Detect which cell encompasses the target text, then output its [x, y] center coordinate. 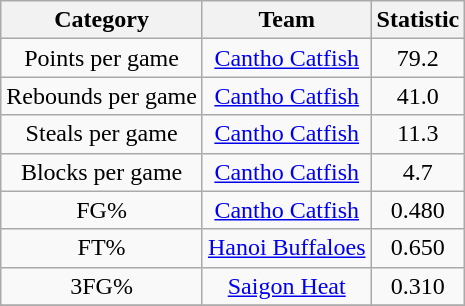
41.0 [418, 96]
Blocks per game [102, 172]
Statistic [418, 20]
4.7 [418, 172]
Hanoi Buffaloes [286, 248]
FT% [102, 248]
FG% [102, 210]
79.2 [418, 58]
Steals per game [102, 134]
11.3 [418, 134]
0.480 [418, 210]
Team [286, 20]
Category [102, 20]
0.310 [418, 286]
0.650 [418, 248]
Saigon Heat [286, 286]
3FG% [102, 286]
Rebounds per game [102, 96]
Points per game [102, 58]
